Find where the given text appears and provide that cell's center as [X, Y] coordinate. 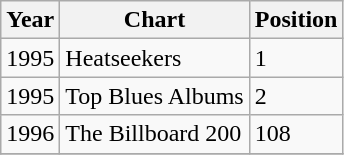
1 [296, 58]
Chart [154, 20]
1996 [30, 134]
Heatseekers [154, 58]
Top Blues Albums [154, 96]
2 [296, 96]
The Billboard 200 [154, 134]
Position [296, 20]
Year [30, 20]
108 [296, 134]
